Output the (x, y) coordinate of the center of the cell containing the given text.  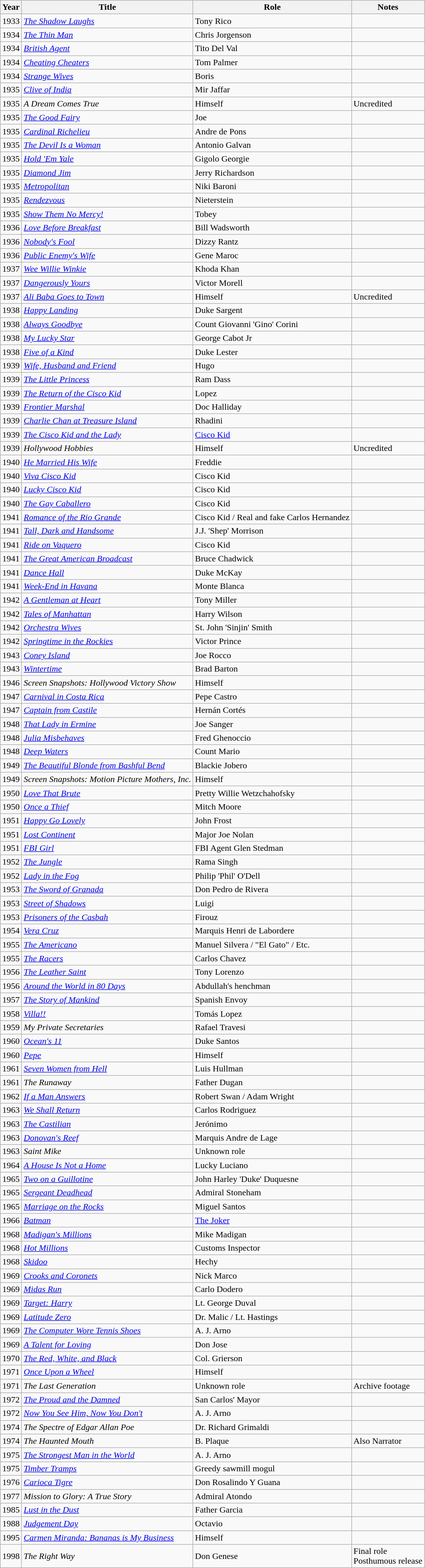
Skidoo (107, 1262)
Major Joe Nolan (272, 834)
The Thin Man (107, 35)
The Devil Is a Woman (107, 145)
Villa!! (107, 1013)
Always Goodbye (107, 324)
Captain from Castile (107, 710)
Timber Tramps (107, 1468)
Dance Hall (107, 572)
Duke Sargent (272, 310)
Doc Halliday (272, 407)
Judgement Day (107, 1524)
The Sword of Granada (107, 890)
Don Rosalindo Y Guana (272, 1482)
Miguel Santos (272, 1207)
The Joker (272, 1220)
The Haunted Mouth (107, 1441)
The Last Generation (107, 1386)
1957 (11, 1000)
Ram Dass (272, 379)
The Good Fairy (107, 117)
Final rolePosthumous release (388, 1556)
Also Narrator (388, 1441)
Five of a Kind (107, 352)
Khoda Khan (272, 269)
1962 (11, 1096)
The Proud and the Damned (107, 1400)
Show Them No Mercy! (107, 214)
Mike Madigan (272, 1234)
Nieterstein (272, 200)
Prisoners of the Casbah (107, 917)
The Beautiful Blonde from Bashful Bend (107, 765)
Count Giovanni 'Gino' Corini (272, 324)
Andre de Pons (272, 131)
Don Genese (272, 1556)
Metropolitan (107, 187)
Duke McKay (272, 572)
Rendezvous (107, 200)
Mitch Moore (272, 807)
Clive of India (107, 90)
The Gay Caballero (107, 503)
Antonio Galvan (272, 145)
Hollywood Hobbies (107, 448)
The Strongest Man in the World (107, 1455)
J.J. 'Shep' Morrison (272, 531)
Lopez (272, 393)
Manuel Silvera / "El Gato" / Etc. (272, 945)
Hot Millions (107, 1248)
The Castilian (107, 1124)
Now You See Him, Now You Don't (107, 1413)
Marquis Andre de Lage (272, 1138)
Ride on Vaquero (107, 545)
Cheating Cheaters (107, 62)
1985 (11, 1510)
The Runaway (107, 1083)
Tales of Manhattan (107, 614)
Viva Cisco Kid (107, 476)
Madigan's Millions (107, 1234)
He Married His Wife (107, 462)
Dr. Malic / Lt. Hastings (272, 1317)
Ali Baba Goes to Town (107, 297)
Joe Rocco (272, 655)
Cisco Kid / Real and fake Carlos Hernandez (272, 517)
1946 (11, 683)
Tall, Dark and Handsome (107, 531)
Lost Continent (107, 834)
Year (11, 7)
Niki Baroni (272, 187)
Jerry Richardson (272, 173)
John Harley 'Duke' Duquesne (272, 1179)
1976 (11, 1482)
The Americano (107, 945)
A Gentleman at Heart (107, 600)
Don Jose (272, 1345)
Robert Swan / Adam Wright (272, 1096)
1995 (11, 1538)
Fred Ghenoccio (272, 738)
Chris Jorgenson (272, 35)
Monte Blanca (272, 586)
Nick Marco (272, 1275)
Luis Hullman (272, 1069)
The Jungle (107, 862)
Gene Maroc (272, 255)
Victor Morell (272, 283)
Boris (272, 76)
Dr. Richard Grimaldi (272, 1427)
FBI Agent Glen Stedman (272, 848)
We Shall Return (107, 1110)
Carlos Rodriguez (272, 1110)
Ocean's 11 (107, 1041)
Rhadini (272, 421)
The Right Way (107, 1556)
Carioca Tigre (107, 1482)
If a Man Answers (107, 1096)
Cardinal Richelieu (107, 131)
Luigi (272, 903)
Week-End in Havana (107, 586)
Duke Santos (272, 1041)
Frontier Marshal (107, 407)
Lucky Luciano (272, 1165)
Pepe (107, 1055)
Carlos Chavez (272, 958)
Spanish Envoy (272, 1000)
The Great American Broadcast (107, 559)
Target: Harry (107, 1303)
Victor Prince (272, 641)
Carmen Miranda: Bananas is My Business (107, 1538)
Lt. George Duval (272, 1303)
Batman (107, 1220)
Dizzy Rantz (272, 242)
Coney Island (107, 655)
Strange Wives (107, 76)
Pepe Castro (272, 697)
Admiral Atondo (272, 1496)
Role (272, 7)
A Talent for Loving (107, 1345)
Latitude Zero (107, 1317)
Vera Cruz (107, 931)
My Private Secretaries (107, 1027)
Love Before Breakfast (107, 228)
Tony Lorenzo (272, 972)
Mir Jaffar (272, 90)
St. John 'Sinjin' Smith (272, 628)
Sergeant Deadhead (107, 1193)
Tony Rico (272, 21)
Hugo (272, 365)
Title (107, 7)
Admiral Stoneham (272, 1193)
Abdullah's henchman (272, 986)
The Spectre of Edgar Allan Poe (107, 1427)
Firouz (272, 917)
Dangerously Yours (107, 283)
Romance of the Rio Grande (107, 517)
1933 (11, 21)
1959 (11, 1027)
The Little Princess (107, 379)
Wintertime (107, 669)
Seven Women from Hell (107, 1069)
1988 (11, 1524)
1954 (11, 931)
Happy Go Lovely (107, 820)
Hold 'Em Yale (107, 159)
Hechy (272, 1262)
Brad Barton (272, 669)
Saint Mike (107, 1151)
Tom Palmer (272, 62)
Gigolo Georgie (272, 159)
San Carlos' Mayor (272, 1400)
Freddie (272, 462)
Bruce Chadwick (272, 559)
Once a Thief (107, 807)
A Dream Comes True (107, 104)
Around the World in 80 Days (107, 986)
1998 (11, 1556)
The Computer Wore Tennis Shoes (107, 1331)
Duke Lester (272, 352)
FBI Girl (107, 848)
B. Plaque (272, 1441)
Philip 'Phil' O'Dell (272, 876)
Marriage on the Rocks (107, 1207)
The Cisco Kid and the Lady (107, 435)
Charlie Chan at Treasure Island (107, 421)
British Agent (107, 49)
Screen Snapshots: Hollywood Victory Show (107, 683)
Nobody's Fool (107, 242)
Street of Shadows (107, 903)
Carlo Dodero (272, 1289)
Public Enemy's Wife (107, 255)
Once Upon a Wheel (107, 1372)
Orchestra Wives (107, 628)
Father Garcia (272, 1510)
Blackie Jobero (272, 765)
Archive footage (388, 1386)
The Red, White, and Black (107, 1358)
Lucky Cisco Kid (107, 490)
Happy Landing (107, 310)
Julia Misbehaves (107, 738)
Lust in the Dust (107, 1510)
Screen Snapshots: Motion Picture Mothers, Inc. (107, 779)
John Frost (272, 820)
Tomás Lopez (272, 1013)
Joe Sanger (272, 724)
Wife, Husband and Friend (107, 365)
My Lucky Star (107, 338)
Customs Inspector (272, 1248)
Donovan's Reef (107, 1138)
1964 (11, 1165)
Notes (388, 7)
The Leather Saint (107, 972)
Harry Wilson (272, 614)
Octavio (272, 1524)
Tobey (272, 214)
Greedy sawmill mogul (272, 1468)
Don Pedro de Rivera (272, 890)
1977 (11, 1496)
Father Dugan (272, 1083)
Wee Willie Winkie (107, 269)
Rafael Travesi (272, 1027)
That Lady in Ermine (107, 724)
Rama Singh (272, 862)
1958 (11, 1013)
Lady in the Fog (107, 876)
Pretty Willie Wetzchahofsky (272, 793)
Jerónimo (272, 1124)
Joe (272, 117)
Love That Brute (107, 793)
Deep Waters (107, 752)
The Racers (107, 958)
The Return of the Cisco Kid (107, 393)
1970 (11, 1358)
Tito Del Val (272, 49)
Midas Run (107, 1289)
Two on a Guillotine (107, 1179)
Carnival in Costa Rica (107, 697)
Count Mario (272, 752)
Hernán Cortés (272, 710)
The Story of Mankind (107, 1000)
Crooks and Coronets (107, 1275)
1966 (11, 1220)
George Cabot Jr (272, 338)
The Shadow Laughs (107, 21)
Tony Miller (272, 600)
Col. Grierson (272, 1358)
Marquis Henri de Labordere (272, 931)
Mission to Glory: A True Story (107, 1496)
Springtime in the Rockies (107, 641)
A House Is Not a Home (107, 1165)
Diamond Jim (107, 173)
Bill Wadsworth (272, 228)
